Scan for the cell matching the given text and deliver its (x, y) coordinate at center. 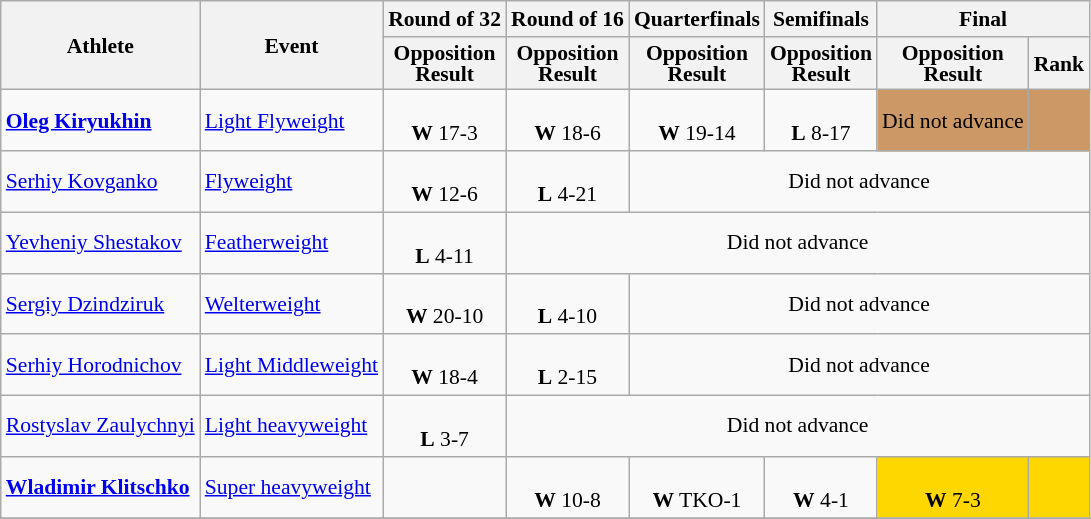
Flyweight (292, 182)
Round of 32 (444, 19)
Serhiy Horodnichov (100, 366)
W 19-14 (697, 120)
Serhiy Kovganko (100, 182)
Wladimir Klitschko (100, 488)
L 4-21 (568, 182)
Featherweight (292, 242)
Event (292, 46)
W 12-6 (444, 182)
Rank (1060, 64)
Light Middleweight (292, 366)
L 2-15 (568, 366)
L 8-17 (821, 120)
L 4-10 (568, 304)
W 10-8 (568, 488)
W 18-6 (568, 120)
Light heavyweight (292, 426)
Final (983, 19)
Oleg Kiryukhin (100, 120)
Round of 16 (568, 19)
W 17-3 (444, 120)
Sergiy Dzindziruk (100, 304)
Rostyslav Zaulychnyi (100, 426)
Welterweight (292, 304)
Super heavyweight (292, 488)
W 7-3 (953, 488)
Yevheniy Shestakov (100, 242)
W 20-10 (444, 304)
W 18-4 (444, 366)
L 4-11 (444, 242)
W 4-1 (821, 488)
L 3-7 (444, 426)
Quarterfinals (697, 19)
Semifinals (821, 19)
Athlete (100, 46)
W TKO-1 (697, 488)
Light Flyweight (292, 120)
